Determine the (x, y) coordinate at the center of the cell enclosing the given text.  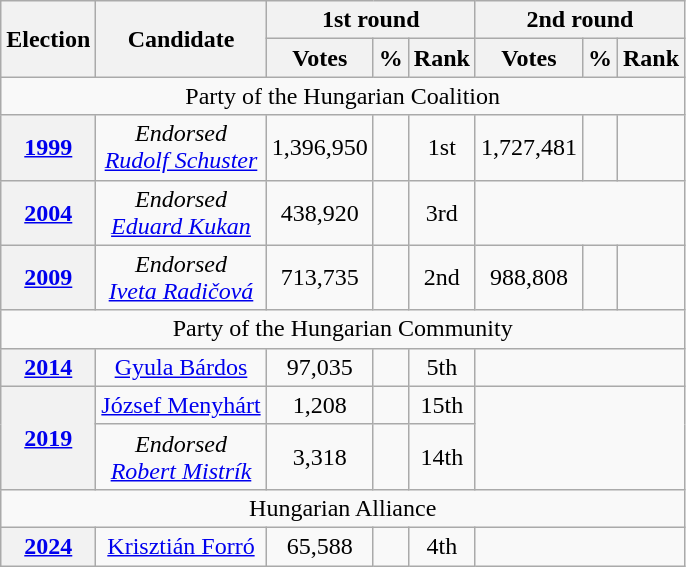
15th (442, 405)
2014 (48, 367)
Candidate (181, 39)
József Menyhárt (181, 405)
EndorsedRobert Mistrík (181, 456)
1999 (48, 148)
2nd (442, 278)
988,808 (528, 278)
EndorsedRudolf Schuster (181, 148)
Gyula Bárdos (181, 367)
Party of the Hungarian Coalition (343, 96)
1st round (370, 20)
Election (48, 39)
2004 (48, 212)
97,035 (320, 367)
65,588 (320, 546)
5th (442, 367)
1,727,481 (528, 148)
2nd round (580, 20)
Krisztián Forró (181, 546)
713,735 (320, 278)
2019 (48, 438)
3,318 (320, 456)
2009 (48, 278)
2024 (48, 546)
4th (442, 546)
14th (442, 456)
438,920 (320, 212)
1,396,950 (320, 148)
EndorsedIveta Radičová (181, 278)
1st (442, 148)
Party of the Hungarian Community (343, 329)
Hungarian Alliance (343, 508)
3rd (442, 212)
1,208 (320, 405)
EndorsedEduard Kukan (181, 212)
